From the cell containing the given text, extract its center point as (X, Y) coordinate. 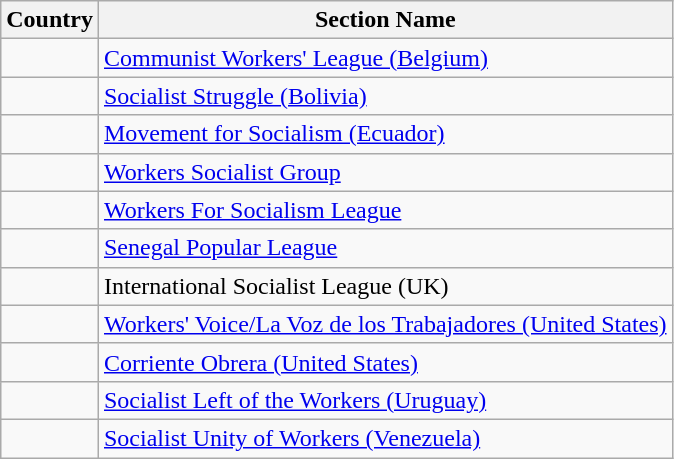
Workers Socialist Group (385, 172)
Country (50, 20)
Socialist Left of the Workers (Uruguay) (385, 400)
Communist Workers' League (Belgium) (385, 58)
Workers' Voice/La Voz de los Trabajadores (United States) (385, 324)
Senegal Popular League (385, 248)
Section Name (385, 20)
Socialist Struggle (Bolivia) (385, 96)
Workers For Socialism League (385, 210)
Movement for Socialism (Ecuador) (385, 134)
Corriente Obrera (United States) (385, 362)
Socialist Unity of Workers (Venezuela) (385, 438)
International Socialist League (UK) (385, 286)
